Provide the (x, y) coordinate of the cell's center where the given text is located.  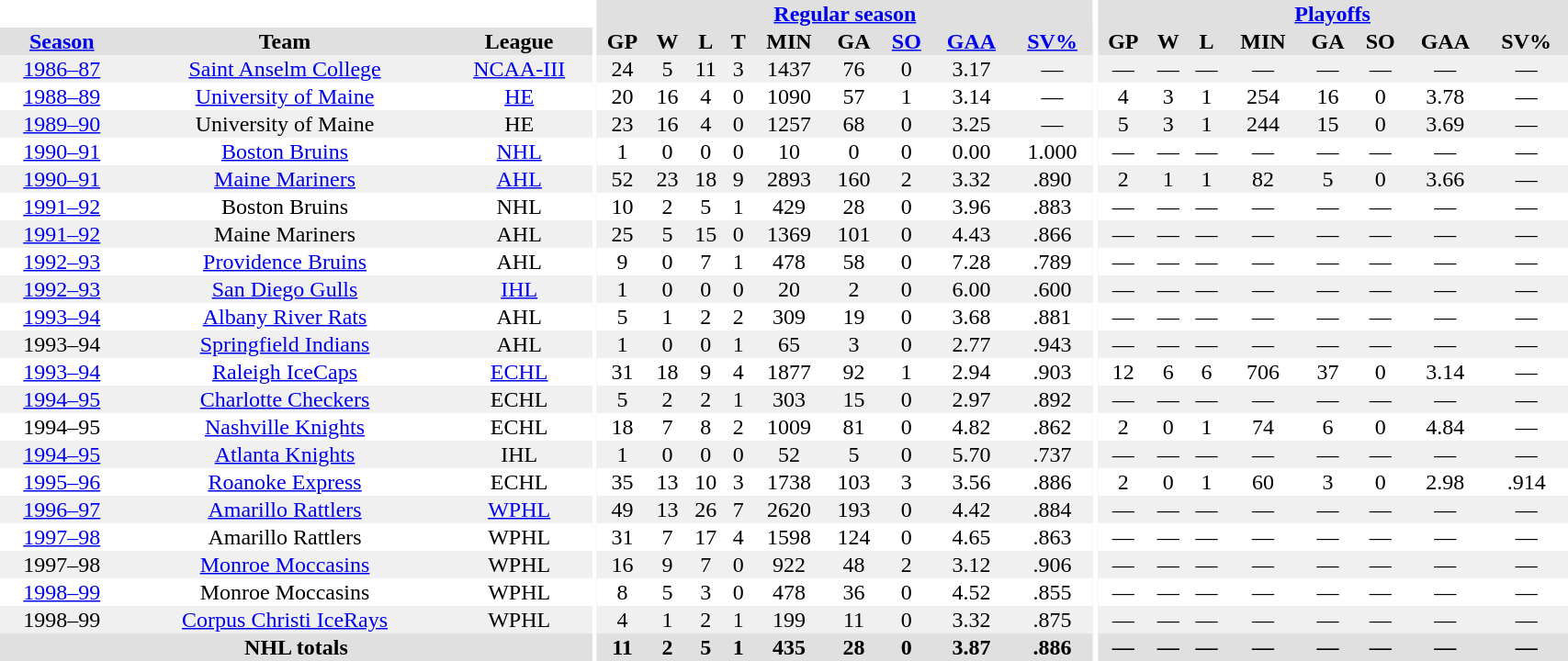
.883 (1053, 207)
.906 (1053, 565)
3.25 (972, 124)
68 (853, 124)
1437 (788, 69)
.914 (1527, 482)
.855 (1053, 592)
Season (62, 41)
4.52 (972, 592)
3.78 (1446, 96)
1986–87 (62, 69)
3.17 (972, 69)
74 (1262, 427)
103 (853, 482)
199 (788, 620)
4.82 (972, 427)
1369 (788, 234)
.737 (1053, 454)
Playoffs (1333, 14)
1009 (788, 427)
T (739, 41)
193 (853, 510)
.875 (1053, 620)
Corpus Christi IceRays (285, 620)
58 (853, 262)
1257 (788, 124)
1988–89 (62, 96)
3.69 (1446, 124)
48 (853, 565)
2.77 (972, 344)
.862 (1053, 427)
4.42 (972, 510)
.881 (1053, 317)
101 (853, 234)
1598 (788, 537)
922 (788, 565)
5.70 (972, 454)
57 (853, 96)
309 (788, 317)
3.87 (972, 647)
160 (853, 179)
25 (622, 234)
League (520, 41)
.884 (1053, 510)
65 (788, 344)
.866 (1053, 234)
NCAA-III (520, 69)
81 (853, 427)
3.12 (972, 565)
Nashville Knights (285, 427)
76 (853, 69)
Charlotte Checkers (285, 399)
303 (788, 399)
3.96 (972, 207)
37 (1327, 372)
4.84 (1446, 427)
7.28 (972, 262)
.903 (1053, 372)
6.00 (972, 289)
Albany River Rats (285, 317)
Regular season (845, 14)
San Diego Gulls (285, 289)
49 (622, 510)
3.56 (972, 482)
Atlanta Knights (285, 454)
92 (853, 372)
254 (1262, 96)
.943 (1053, 344)
1738 (788, 482)
1989–90 (62, 124)
19 (853, 317)
1090 (788, 96)
17 (705, 537)
2.97 (972, 399)
3.68 (972, 317)
Providence Bruins (285, 262)
2.94 (972, 372)
4.43 (972, 234)
Springfield Indians (285, 344)
24 (622, 69)
0.00 (972, 151)
1996–97 (62, 510)
12 (1123, 372)
.789 (1053, 262)
.863 (1053, 537)
Raleigh IceCaps (285, 372)
60 (1262, 482)
2893 (788, 179)
2620 (788, 510)
435 (788, 647)
Team (285, 41)
82 (1262, 179)
244 (1262, 124)
35 (622, 482)
3.66 (1446, 179)
36 (853, 592)
124 (853, 537)
NHL totals (296, 647)
1.000 (1053, 151)
1995–96 (62, 482)
429 (788, 207)
.892 (1053, 399)
.890 (1053, 179)
706 (1262, 372)
26 (705, 510)
Saint Anselm College (285, 69)
Roanoke Express (285, 482)
4.65 (972, 537)
.600 (1053, 289)
2.98 (1446, 482)
1877 (788, 372)
